Search for the cell housing the specified text and yield its (X, Y) center coordinate. 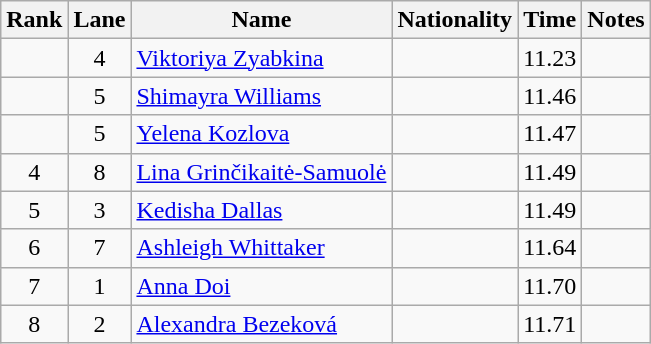
11.70 (550, 286)
Name (262, 20)
Alexandra Bezeková (262, 324)
Notes (616, 20)
11.71 (550, 324)
Lane (100, 20)
Yelena Kozlova (262, 134)
Kedisha Dallas (262, 210)
Viktoriya Zyabkina (262, 58)
11.46 (550, 96)
Shimayra Williams (262, 96)
Ashleigh Whittaker (262, 248)
Time (550, 20)
2 (100, 324)
Anna Doi (262, 286)
Lina Grinčikaitė-Samuolė (262, 172)
11.64 (550, 248)
11.47 (550, 134)
Rank (34, 20)
11.23 (550, 58)
3 (100, 210)
6 (34, 248)
1 (100, 286)
Nationality (455, 20)
